Return [x, y] of the center of cell containing provided text 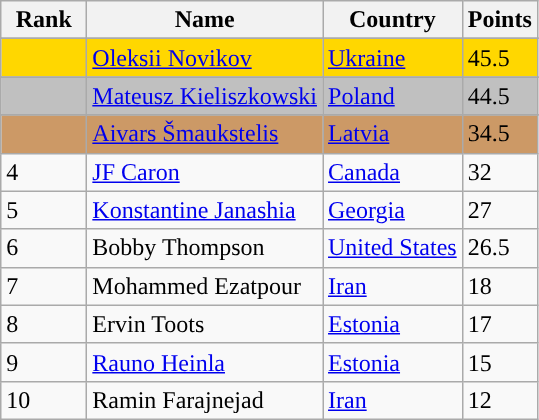
Ramin Farajnejad [205, 400]
Poland [392, 96]
Ukraine [392, 58]
Mohammed Ezatpour [205, 286]
JF Caron [205, 172]
32 [500, 172]
17 [500, 324]
6 [44, 248]
9 [44, 362]
Konstantine Janashia [205, 210]
Country [392, 20]
Georgia [392, 210]
Ervin Toots [205, 324]
United States [392, 248]
4 [44, 172]
44.5 [500, 96]
15 [500, 362]
5 [44, 210]
Oleksii Novikov [205, 58]
45.5 [500, 58]
Mateusz Kieliszkowski [205, 96]
7 [44, 286]
Canada [392, 172]
Latvia [392, 134]
27 [500, 210]
Rank [44, 20]
26.5 [500, 248]
Bobby Thompson [205, 248]
8 [44, 324]
Points [500, 20]
Aivars Šmaukstelis [205, 134]
34.5 [500, 134]
10 [44, 400]
18 [500, 286]
12 [500, 400]
Rauno Heinla [205, 362]
Name [205, 20]
